Pinpoint the cell where the given text exists, returning its [X, Y] midpoint coordinate. 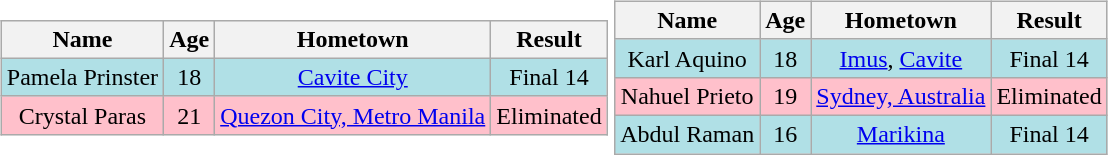
16 [786, 134]
Abdul Raman [688, 134]
Sydney, Australia [901, 96]
Quezon City, Metro Manila [353, 115]
19 [786, 96]
Crystal Paras [82, 115]
21 [190, 115]
Karl Aquino [688, 58]
Nahuel Prieto [688, 96]
Cavite City [353, 77]
Imus, Cavite [901, 58]
Pamela Prinster [82, 77]
Marikina [901, 134]
